Capture the cell that displays the provided text and extract its (X, Y) central coordinate. 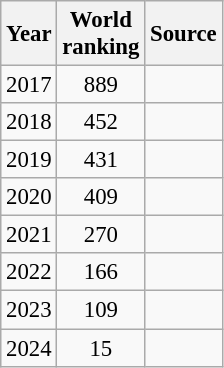
452 (101, 122)
2022 (29, 273)
2023 (29, 310)
2020 (29, 197)
109 (101, 310)
Worldranking (101, 34)
166 (101, 273)
2019 (29, 160)
2024 (29, 348)
2021 (29, 235)
431 (101, 160)
2018 (29, 122)
2017 (29, 85)
Source (184, 34)
15 (101, 348)
409 (101, 197)
Year (29, 34)
889 (101, 85)
270 (101, 235)
